Detect which cell encompasses the target text, then output its (X, Y) center coordinate. 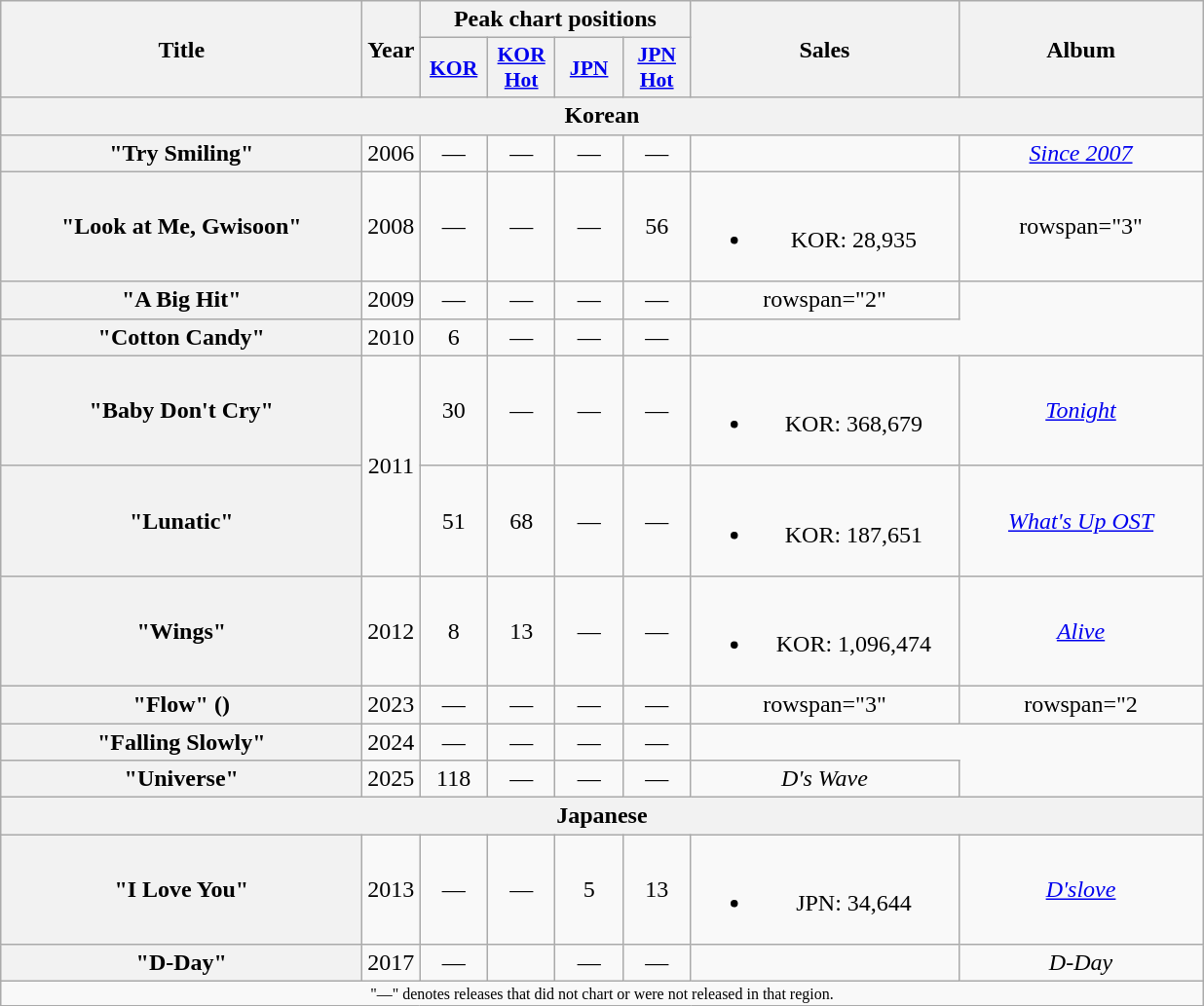
KOR: 368,679 (824, 411)
KOR: 187,651 (824, 520)
2009 (392, 300)
"I Love You" (181, 890)
JPNHot (657, 68)
Since 2007 (1081, 153)
2023 (392, 704)
6 (454, 337)
Sales (824, 49)
"Lunatic" (181, 520)
JPN (589, 68)
Alive (1081, 631)
"D-Day" (181, 963)
2024 (392, 741)
"A Big Hit" (181, 300)
2010 (392, 337)
8 (454, 631)
Japanese (602, 816)
rowspan="2 (1081, 704)
What's Up OST (1081, 520)
2006 (392, 153)
2025 (392, 779)
KOR: 28,935 (824, 226)
Year (392, 49)
Album (1081, 49)
"Baby Don't Cry" (181, 411)
Title (181, 49)
2012 (392, 631)
"Universe" (181, 779)
D'slove (1081, 890)
Korean (602, 116)
"Look at Me, Gwisoon" (181, 226)
rowspan="2" (824, 300)
KOR: 1,096,474 (824, 631)
"Wings" (181, 631)
2008 (392, 226)
51 (454, 520)
Peak chart positions (555, 19)
"Flow" () (181, 704)
JPN: 34,644 (824, 890)
2011 (392, 466)
KOR (454, 68)
2017 (392, 963)
"Cotton Candy" (181, 337)
118 (454, 779)
Tonight (1081, 411)
56 (657, 226)
KORHot (521, 68)
D-Day (1081, 963)
"Try Smiling" (181, 153)
30 (454, 411)
2013 (392, 890)
D's Wave (824, 779)
"—" denotes releases that did not chart or were not released in that region. (602, 993)
"Falling Slowly" (181, 741)
68 (521, 520)
5 (589, 890)
